Provide the [x, y] coordinate of the cell's center where the given text is located.  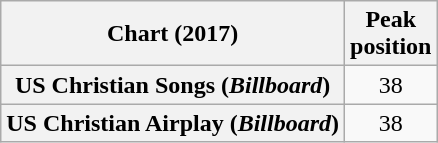
Chart (2017) [173, 34]
US Christian Songs (Billboard) [173, 85]
US Christian Airplay (Billboard) [173, 123]
Peakposition [391, 34]
